Search for the cell housing the specified text and yield its (x, y) center coordinate. 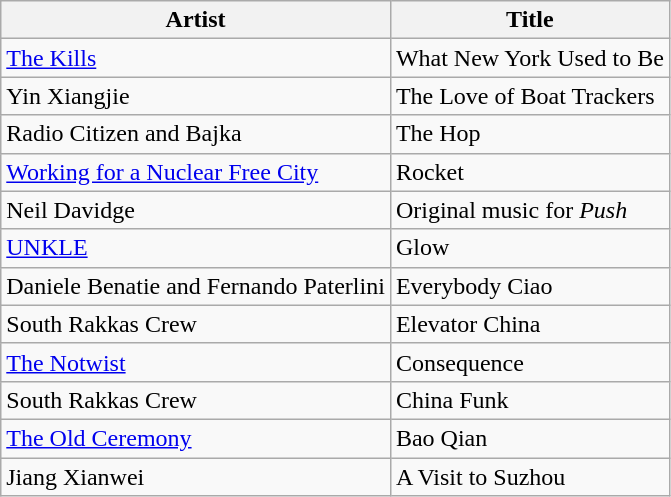
Artist (196, 20)
Consequence (530, 362)
Neil Davidge (196, 210)
The Hop (530, 134)
Everybody Ciao (530, 286)
A Visit to Suzhou (530, 477)
Elevator China (530, 324)
The Love of Boat Trackers (530, 96)
UNKLE (196, 248)
The Notwist (196, 362)
China Funk (530, 400)
Rocket (530, 172)
Original music for Push (530, 210)
Title (530, 20)
Yin Xiangjie (196, 96)
Radio Citizen and Bajka (196, 134)
The Old Ceremony (196, 438)
The Kills (196, 58)
Daniele Benatie and Fernando Paterlini (196, 286)
Jiang Xianwei (196, 477)
Bao Qian (530, 438)
Working for a Nuclear Free City (196, 172)
What New York Used to Be (530, 58)
Glow (530, 248)
